Extract the [X, Y] coordinate from the center of the cell holding the provided text.  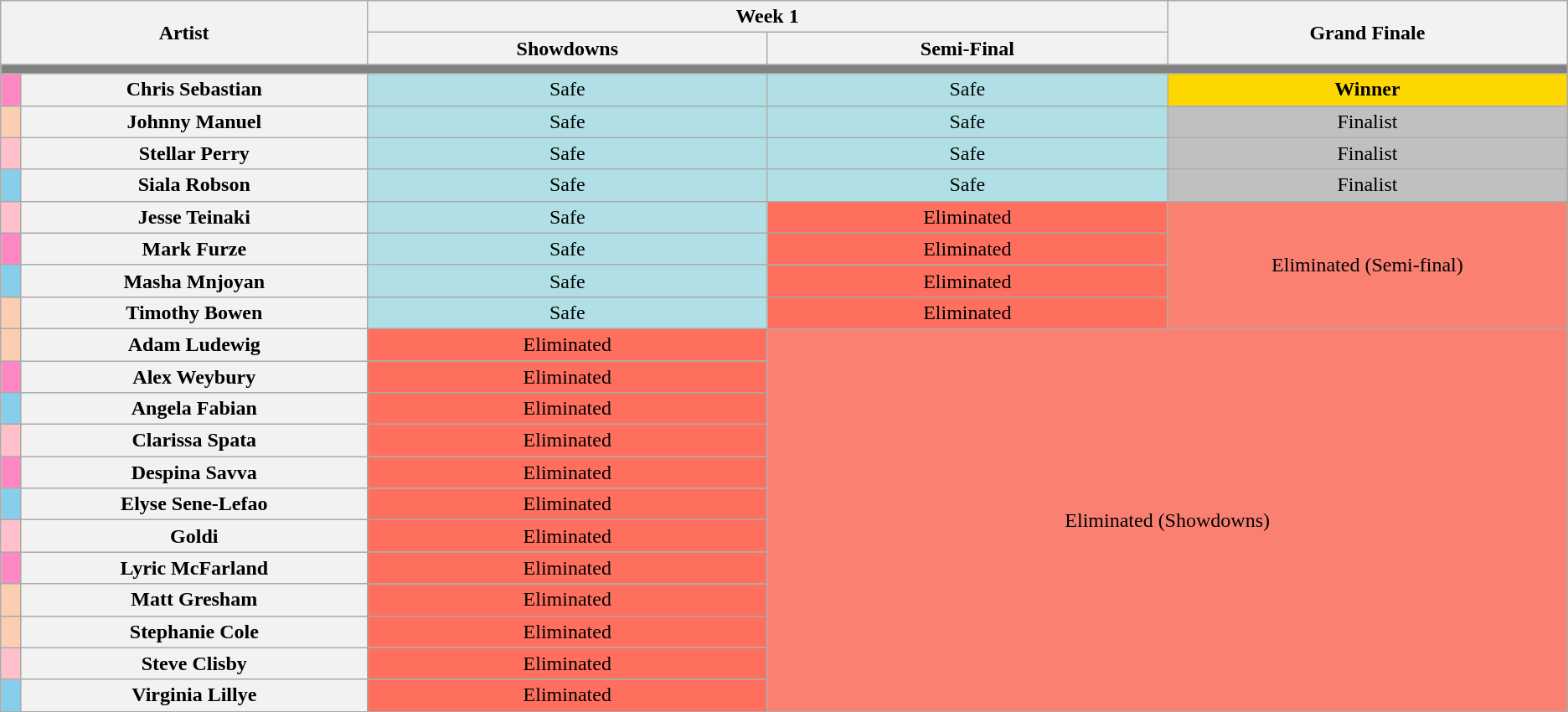
Masha Mnjoyan [194, 281]
Angela Fabian [194, 409]
Jesse Teinaki [194, 217]
Eliminated (Semi-final) [1368, 265]
Clarissa Spata [194, 441]
Artist [184, 33]
Semi-Final [967, 49]
Eliminated (Showdowns) [1168, 519]
Chris Sebastian [194, 90]
Lyric McFarland [194, 568]
Adam Ludewig [194, 344]
Despina Savva [194, 472]
Virginia Lillye [194, 695]
Steve Clisby [194, 663]
Goldi [194, 536]
Week 1 [767, 17]
Elyse Sene-Lefao [194, 504]
Johnny Manuel [194, 121]
Alex Weybury [194, 376]
Winner [1368, 90]
Timothy Bowen [194, 312]
Stellar Perry [194, 153]
Showdowns [567, 49]
Matt Gresham [194, 600]
Grand Finale [1368, 33]
Mark Furze [194, 249]
Stephanie Cole [194, 632]
Siala Robson [194, 185]
